Determine the [x, y] coordinate at the center of the cell enclosing the given text.  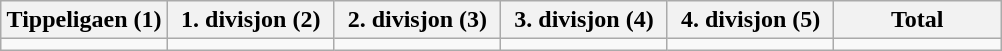
Total [918, 20]
1. divisjon (2) [250, 20]
Tippeligaen (1) [84, 20]
2. divisjon (3) [418, 20]
3. divisjon (4) [584, 20]
4. divisjon (5) [750, 20]
